Return the (x, y) coordinate for the center point of the cell that contains the specified text.  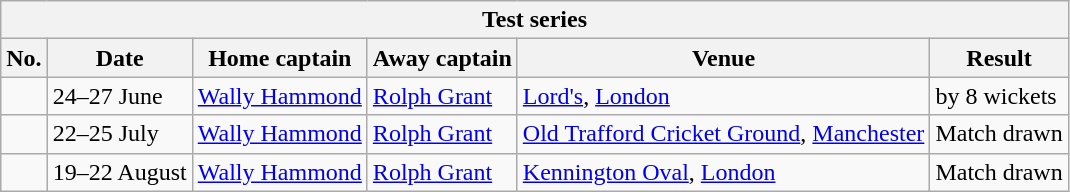
Old Trafford Cricket Ground, Manchester (724, 134)
Venue (724, 58)
Lord's, London (724, 96)
19–22 August (120, 172)
Result (999, 58)
24–27 June (120, 96)
by 8 wickets (999, 96)
No. (24, 58)
Home captain (280, 58)
Away captain (442, 58)
Test series (534, 20)
22–25 July (120, 134)
Kennington Oval, London (724, 172)
Date (120, 58)
